Scan for the cell matching the given text and deliver its [X, Y] coordinate at center. 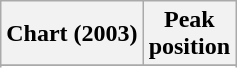
Peakposition [189, 34]
Chart (2003) [72, 34]
